For the text-containing cell, return its midpoint in [x, y] coordinate format. 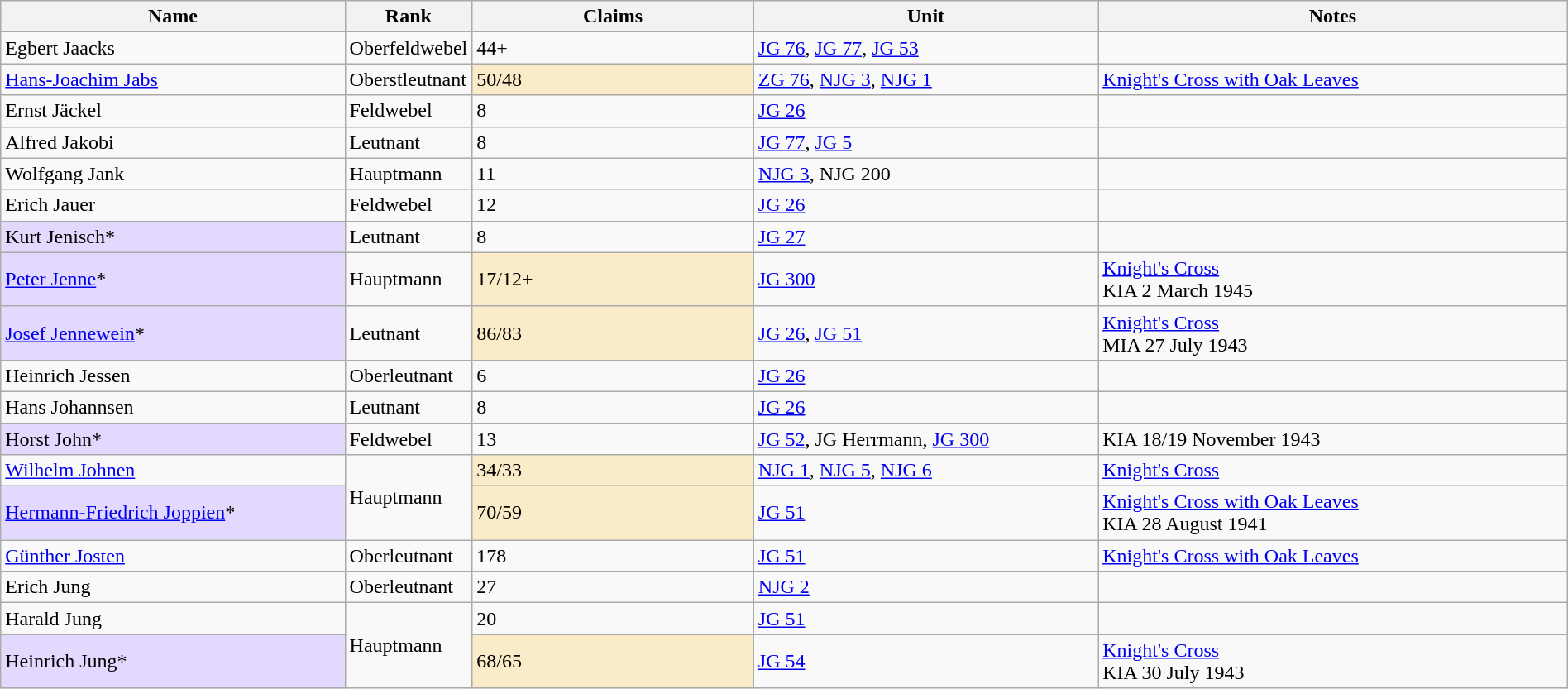
Oberfeldwebel [409, 48]
JG 76, JG 77, JG 53 [925, 48]
68/65 [614, 662]
NJG 2 [925, 587]
Knight's Cross [1333, 471]
Heinrich Jung* [173, 662]
JG 300 [925, 280]
Egbert Jaacks [173, 48]
178 [614, 556]
Knight's CrossMIA 27 July 1943 [1333, 333]
Claims [614, 17]
Notes [1333, 17]
Name [173, 17]
27 [614, 587]
34/33 [614, 471]
6 [614, 376]
KIA 18/19 November 1943 [1333, 439]
Wolfgang Jank [173, 174]
Hans Johannsen [173, 407]
Hermann-Friedrich Joppien* [173, 513]
Horst John* [173, 439]
Ernst Jäckel [173, 111]
Heinrich Jessen [173, 376]
Knight's Cross with Oak LeavesKIA 28 August 1941 [1333, 513]
44+ [614, 48]
JG 52, JG Herrmann, JG 300 [925, 439]
JG 77, JG 5 [925, 142]
12 [614, 205]
20 [614, 619]
Knight's CrossKIA 30 July 1943 [1333, 662]
Harald Jung [173, 619]
Josef Jennewein* [173, 333]
Alfred Jakobi [173, 142]
JG 27 [925, 237]
ZG 76, NJG 3, NJG 1 [925, 79]
NJG 3, NJG 200 [925, 174]
Hans-Joachim Jabs [173, 79]
70/59 [614, 513]
Wilhelm Johnen [173, 471]
Erich Jung [173, 587]
Knight's CrossKIA 2 March 1945 [1333, 280]
Erich Jauer [173, 205]
17/12+ [614, 280]
11 [614, 174]
NJG 1, NJG 5, NJG 6 [925, 471]
86/83 [614, 333]
Kurt Jenisch* [173, 237]
JG 54 [925, 662]
JG 26, JG 51 [925, 333]
Rank [409, 17]
Oberstleutnant [409, 79]
50/48 [614, 79]
Unit [925, 17]
Peter Jenne* [173, 280]
Günther Josten [173, 556]
13 [614, 439]
